Pinpoint the cell where the given text exists, returning its [x, y] midpoint coordinate. 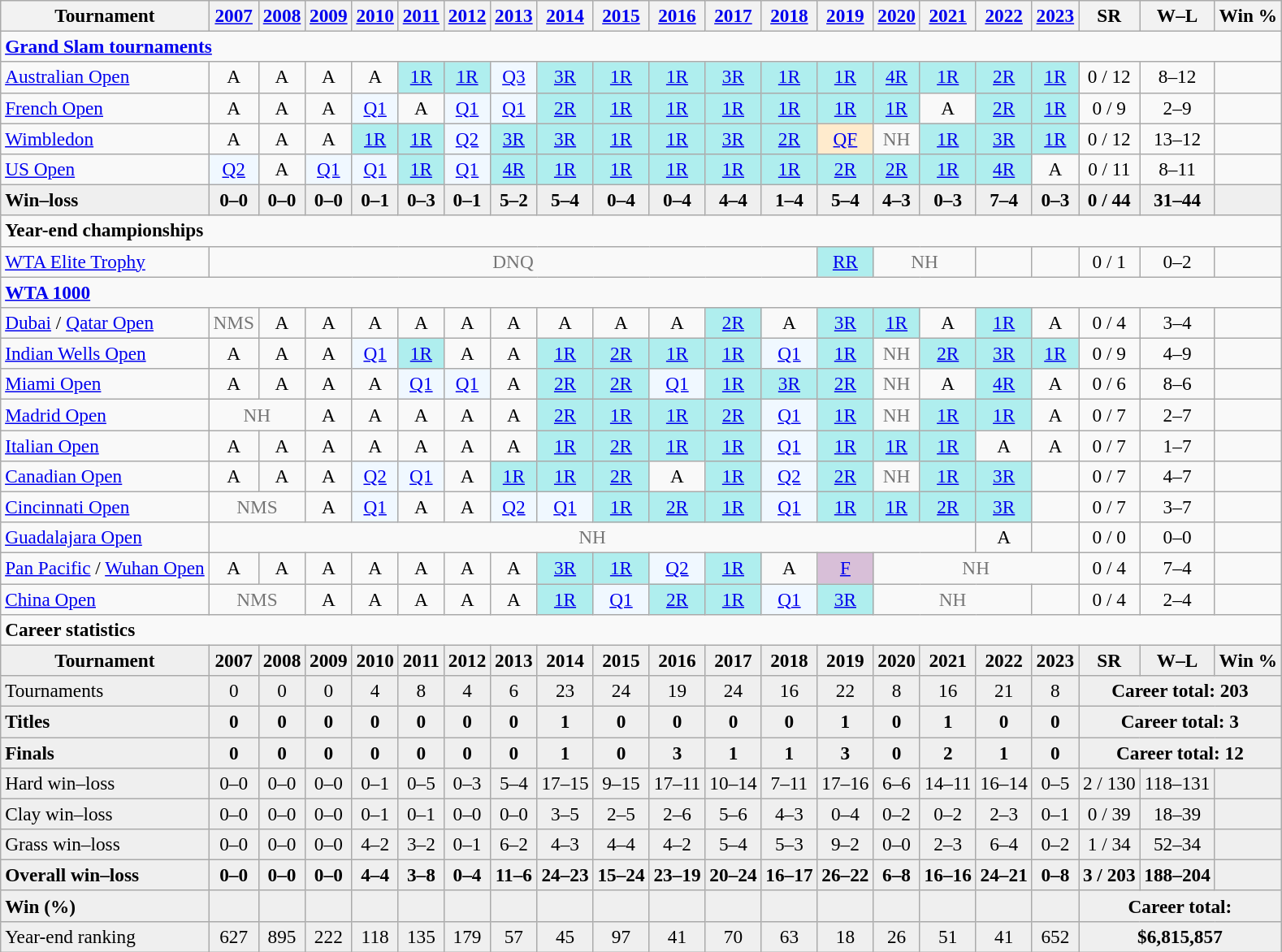
2–5 [621, 814]
24–21 [1004, 875]
0 / 11 [1110, 169]
Tournaments [105, 690]
19 [678, 690]
2 / 130 [1110, 783]
0 / 6 [1110, 384]
6 [513, 690]
Madrid Open [105, 414]
Canadian Open [105, 476]
118–131 [1177, 783]
5–2 [513, 200]
627 [234, 937]
WTA 1000 [642, 292]
10–14 [733, 783]
Hard win–loss [105, 783]
1–7 [1177, 445]
Year-end ranking [105, 937]
3–8 [421, 875]
WTA Elite Trophy [105, 262]
17–15 [565, 783]
QF [845, 138]
4–7 [1177, 476]
2 [947, 752]
9–15 [621, 783]
652 [1055, 937]
97 [621, 937]
Guadalajara Open [105, 538]
Grass win–loss [105, 844]
8–11 [1177, 169]
Q3 [513, 77]
Wimbledon [105, 138]
16–14 [1004, 783]
17–16 [845, 783]
1 / 34 [1110, 844]
24–23 [565, 875]
63 [790, 937]
Cincinnati Open [105, 507]
3–5 [565, 814]
Career total: 3 [1180, 721]
0–8 [1055, 875]
15–24 [621, 875]
11–6 [513, 875]
Career total: [1180, 906]
0 / 0 [1110, 538]
51 [947, 937]
26 [897, 937]
Titles [105, 721]
China Open [105, 599]
118 [375, 937]
Grand Slam tournaments [642, 46]
13–12 [1177, 138]
26–22 [845, 875]
Clay win–loss [105, 814]
2–9 [1177, 108]
70 [733, 937]
895 [281, 937]
16–17 [790, 875]
18 [845, 937]
6–4 [1004, 844]
2–6 [678, 814]
Career total: 12 [1180, 752]
Miami Open [105, 384]
0 / 1 [1110, 262]
3–2 [421, 844]
18–39 [1177, 814]
5–3 [790, 844]
21 [1004, 690]
Year-end championships [642, 231]
Indian Wells Open [105, 353]
3–7 [1177, 507]
Overall win–loss [105, 875]
Career statistics [642, 630]
5–6 [733, 814]
4–9 [1177, 353]
Pan Pacific / Wuhan Open [105, 568]
Italian Open [105, 445]
6–8 [897, 875]
17–11 [678, 783]
0 / 44 [1110, 200]
179 [466, 937]
RR [845, 262]
$6,815,857 [1180, 937]
222 [328, 937]
23–19 [678, 875]
3–4 [1177, 322]
57 [513, 937]
1–4 [790, 200]
22 [845, 690]
31–44 [1177, 200]
2–4 [1177, 599]
8–6 [1177, 384]
Win–loss [105, 200]
9–2 [845, 844]
45 [565, 937]
6–6 [897, 783]
0 / 39 [1110, 814]
2–7 [1177, 414]
Career total: 203 [1180, 690]
135 [421, 937]
US Open [105, 169]
Win (%) [105, 906]
8–12 [1177, 77]
188–204 [1177, 875]
20–24 [733, 875]
3 / 203 [1110, 875]
52–34 [1177, 844]
Dubai / Qatar Open [105, 322]
French Open [105, 108]
Finals [105, 752]
F [845, 568]
14–11 [947, 783]
Australian Open [105, 77]
16–16 [947, 875]
6–2 [513, 844]
23 [565, 690]
DNQ [513, 262]
7–11 [790, 783]
